Extract the (X, Y) coordinate from the center of the cell holding the provided text.  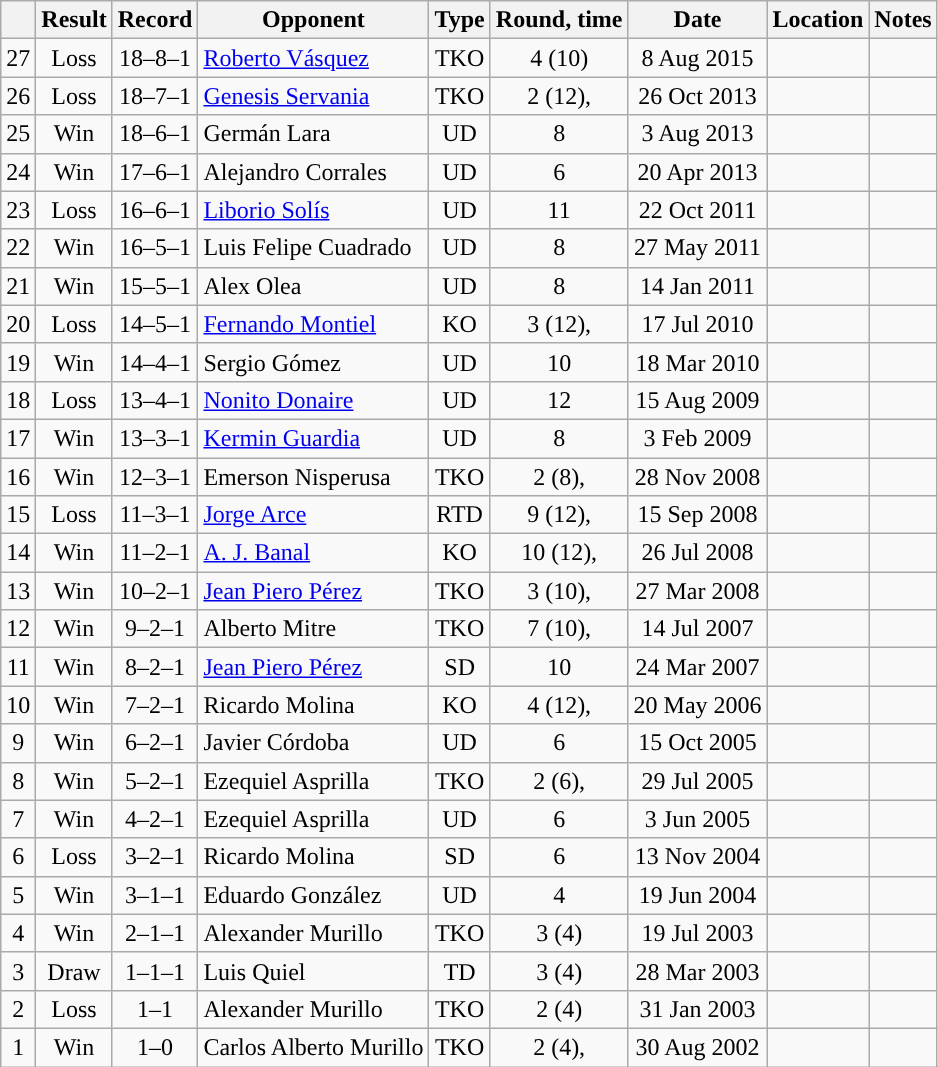
9 (18, 743)
1 (18, 1047)
9–2–1 (155, 629)
30 Aug 2002 (698, 1047)
20 (18, 324)
Opponent (314, 20)
Liborio Solís (314, 210)
Eduardo González (314, 895)
17 (18, 438)
19 Jun 2004 (698, 895)
3–1–1 (155, 895)
Location (818, 20)
12–3–1 (155, 477)
7 (10), (559, 629)
4–2–1 (155, 819)
Nonito Donaire (314, 400)
24 (18, 172)
26 (18, 96)
17–6–1 (155, 172)
3 (18, 971)
23 (18, 210)
Javier Córdoba (314, 743)
4 (12), (559, 705)
16 (18, 477)
Genesis Servania (314, 96)
26 Jul 2008 (698, 553)
27 May 2011 (698, 248)
14–5–1 (155, 324)
15 (18, 515)
18 (18, 400)
Type (460, 20)
1–1 (155, 1009)
3 (12), (559, 324)
15 Aug 2009 (698, 400)
20 May 2006 (698, 705)
3 (10), (559, 591)
19 Jul 2003 (698, 933)
1–0 (155, 1047)
6–2–1 (155, 743)
21 (18, 286)
Round, time (559, 20)
7 (18, 819)
9 (12), (559, 515)
18–8–1 (155, 58)
Fernando Montiel (314, 324)
16–6–1 (155, 210)
Jorge Arce (314, 515)
13 (18, 591)
2 (18, 1009)
28 Nov 2008 (698, 477)
26 Oct 2013 (698, 96)
Date (698, 20)
14–4–1 (155, 362)
10 (12), (559, 553)
13 Nov 2004 (698, 857)
Alejandro Corrales (314, 172)
8 Aug 2015 (698, 58)
14 (18, 553)
22 (18, 248)
18 Mar 2010 (698, 362)
11–2–1 (155, 553)
22 Oct 2011 (698, 210)
Luis Felipe Cuadrado (314, 248)
2 (6), (559, 781)
Draw (74, 971)
4 (10) (559, 58)
3 Feb 2009 (698, 438)
Record (155, 20)
2 (12), (559, 96)
Notes (903, 20)
20 Apr 2013 (698, 172)
Kermin Guardia (314, 438)
5 (18, 895)
Germán Lara (314, 134)
15 Oct 2005 (698, 743)
2 (8), (559, 477)
19 (18, 362)
Sergio Gómez (314, 362)
27 Mar 2008 (698, 591)
RTD (460, 515)
13–3–1 (155, 438)
Alex Olea (314, 286)
29 Jul 2005 (698, 781)
18–6–1 (155, 134)
Result (74, 20)
3 Jun 2005 (698, 819)
2 (4), (559, 1047)
16–5–1 (155, 248)
Luis Quiel (314, 971)
17 Jul 2010 (698, 324)
13–4–1 (155, 400)
3–2–1 (155, 857)
Roberto Vásquez (314, 58)
8–2–1 (155, 667)
25 (18, 134)
2–1–1 (155, 933)
3 Aug 2013 (698, 134)
1–1–1 (155, 971)
5–2–1 (155, 781)
Emerson Nisperusa (314, 477)
14 Jan 2011 (698, 286)
11–3–1 (155, 515)
15–5–1 (155, 286)
TD (460, 971)
2 (4) (559, 1009)
A. J. Banal (314, 553)
Alberto Mitre (314, 629)
7–2–1 (155, 705)
14 Jul 2007 (698, 629)
15 Sep 2008 (698, 515)
Carlos Alberto Murillo (314, 1047)
24 Mar 2007 (698, 667)
18–7–1 (155, 96)
31 Jan 2003 (698, 1009)
10–2–1 (155, 591)
27 (18, 58)
28 Mar 2003 (698, 971)
